Detect which cell encompasses the target text, then output its (X, Y) center coordinate. 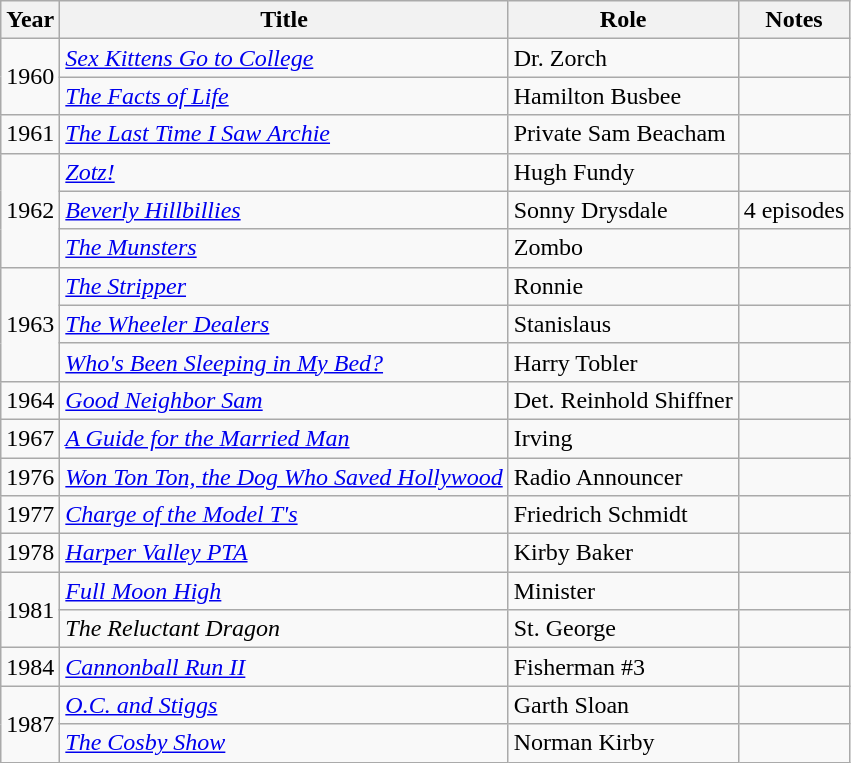
The Wheeler Dealers (284, 324)
Zotz! (284, 172)
Norman Kirby (623, 743)
O.C. and Stiggs (284, 705)
1967 (30, 438)
1981 (30, 610)
The Stripper (284, 286)
Good Neighbor Sam (284, 400)
Won Ton Ton, the Dog Who Saved Hollywood (284, 477)
Hamilton Busbee (623, 96)
4 episodes (794, 210)
Fisherman #3 (623, 667)
Stanislaus (623, 324)
Garth Sloan (623, 705)
Zombo (623, 248)
1963 (30, 324)
Minister (623, 591)
Title (284, 20)
Ronnie (623, 286)
Sonny Drysdale (623, 210)
Kirby Baker (623, 553)
Notes (794, 20)
Charge of the Model T's (284, 515)
The Last Time I Saw Archie (284, 134)
1962 (30, 210)
A Guide for the Married Man (284, 438)
St. George (623, 629)
Who's Been Sleeping in My Bed? (284, 362)
1984 (30, 667)
1960 (30, 77)
Full Moon High (284, 591)
Harry Tobler (623, 362)
Harper Valley PTA (284, 553)
Dr. Zorch (623, 58)
The Facts of Life (284, 96)
1977 (30, 515)
Role (623, 20)
Irving (623, 438)
Det. Reinhold Shiffner (623, 400)
The Munsters (284, 248)
1978 (30, 553)
Sex Kittens Go to College (284, 58)
The Cosby Show (284, 743)
Beverly Hillbillies (284, 210)
1976 (30, 477)
Year (30, 20)
1964 (30, 400)
Private Sam Beacham (623, 134)
1961 (30, 134)
The Reluctant Dragon (284, 629)
Friedrich Schmidt (623, 515)
1987 (30, 724)
Hugh Fundy (623, 172)
Radio Announcer (623, 477)
Cannonball Run II (284, 667)
